Find where the given text appears and provide that cell's center as (X, Y) coordinate. 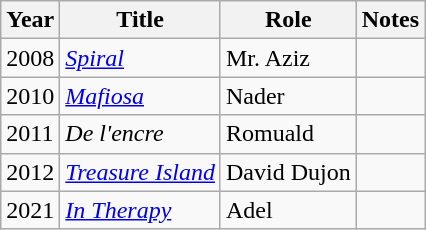
David Dujon (288, 172)
Title (140, 20)
2012 (30, 172)
Spiral (140, 58)
Adel (288, 210)
Treasure Island (140, 172)
De l'encre (140, 134)
In Therapy (140, 210)
2010 (30, 96)
Mr. Aziz (288, 58)
Role (288, 20)
2008 (30, 58)
Year (30, 20)
Nader (288, 96)
Notes (390, 20)
Romuald (288, 134)
2021 (30, 210)
Mafiosa (140, 96)
2011 (30, 134)
